Extract the (X, Y) coordinate from the center of the cell holding the provided text.  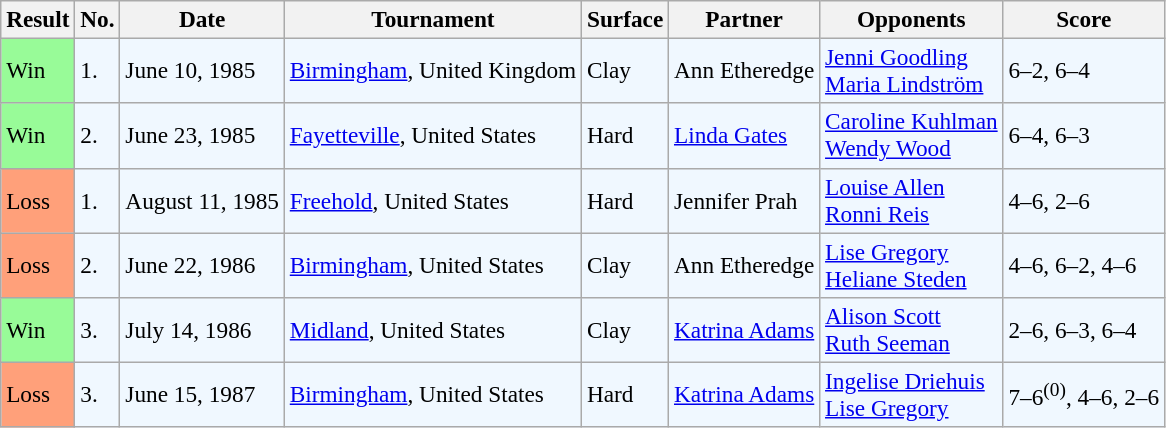
Jenni Goodling Maria Lindström (912, 70)
Fayetteville, United States (432, 136)
Score (1084, 19)
7–6(0), 4–6, 2–6 (1084, 394)
Freehold, United States (432, 200)
Partner (744, 19)
Result (38, 19)
Caroline Kuhlman Wendy Wood (912, 136)
June 10, 1985 (202, 70)
August 11, 1985 (202, 200)
No. (98, 19)
Midland, United States (432, 330)
Louise Allen Ronni Reis (912, 200)
Birmingham, United Kingdom (432, 70)
4–6, 2–6 (1084, 200)
6–2, 6–4 (1084, 70)
Ingelise Driehuis Lise Gregory (912, 394)
Alison Scott Ruth Seeman (912, 330)
June 22, 1986 (202, 264)
4–6, 6–2, 4–6 (1084, 264)
Jennifer Prah (744, 200)
Surface (626, 19)
July 14, 1986 (202, 330)
6–4, 6–3 (1084, 136)
Tournament (432, 19)
2–6, 6–3, 6–4 (1084, 330)
June 23, 1985 (202, 136)
Date (202, 19)
Lise Gregory Heliane Steden (912, 264)
Linda Gates (744, 136)
June 15, 1987 (202, 394)
Opponents (912, 19)
